Output the [X, Y] coordinate of the center of the cell containing the given text.  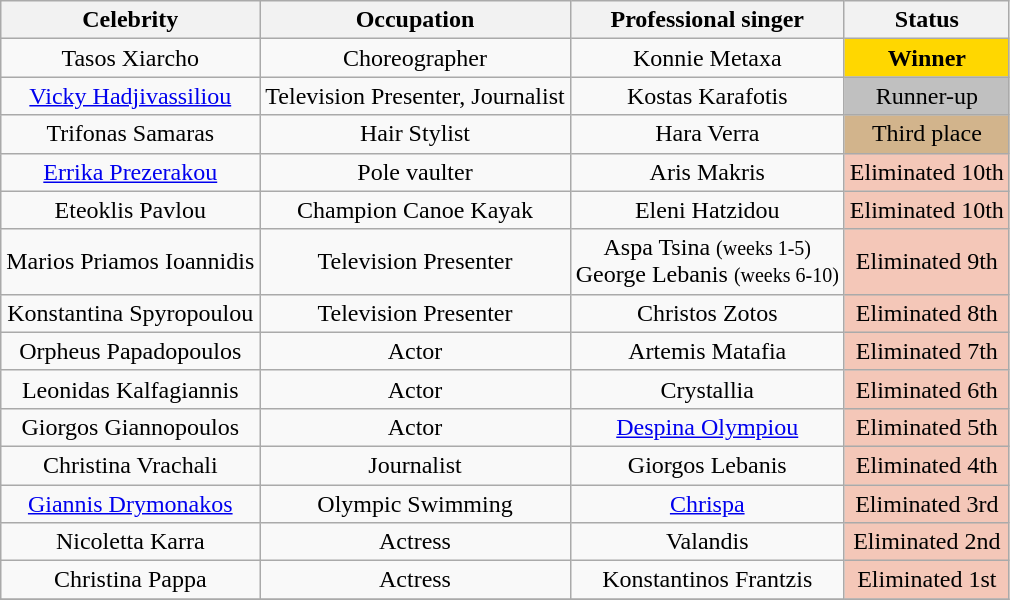
Winner [926, 58]
Pole vaulter [415, 172]
Valandis [707, 542]
Despina Olympiou [707, 427]
Eliminated 2nd [926, 542]
Runner-up [926, 96]
Marios Priamos Ioannidis [130, 262]
Giorgos Giannopoulos [130, 427]
Giorgos Lebanis [707, 465]
Eliminated 7th [926, 351]
Aspa Tsina (weeks 1-5)George Lebanis (weeks 6-10) [707, 262]
Errika Prezerakou [130, 172]
Trifonas Samaras [130, 134]
Tasos Xiarcho [130, 58]
Eliminated 8th [926, 313]
Journalist [415, 465]
Chrispa [707, 503]
Eliminated 5th [926, 427]
Orpheus Papadopoulos [130, 351]
Eliminated 3rd [926, 503]
Eliminated 4th [926, 465]
Christos Zotos [707, 313]
Eleni Hatzidou [707, 210]
Kostas Karafotis [707, 96]
Third place [926, 134]
Eliminated 1st [926, 580]
Status [926, 20]
Hair Stylist [415, 134]
Artemis Matafia [707, 351]
Christina Vrachali [130, 465]
Champion Canoe Kayak [415, 210]
Giannis Drymonakos [130, 503]
Vicky Hadjivassiliou [130, 96]
Professional singer [707, 20]
Christina Pappa [130, 580]
Nicoletta Karra [130, 542]
Konnie Metaxa [707, 58]
Occupation [415, 20]
Eliminated 6th [926, 389]
Hara Verra [707, 134]
Konstantinos Frantzis [707, 580]
Choreographer [415, 58]
Celebrity [130, 20]
Olympic Swimming [415, 503]
Crystallia [707, 389]
Eliminated 9th [926, 262]
Leonidas Kalfagiannis [130, 389]
Eteoklis Pavlou [130, 210]
Konstantina Spyropoulou [130, 313]
Aris Makris [707, 172]
Television Presenter, Journalist [415, 96]
